Find where the given text appears and provide that cell's center as [x, y] coordinate. 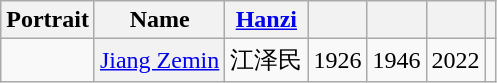
2022 [456, 60]
Jiang Zemin [159, 60]
Name [159, 20]
江泽民 [266, 60]
1926 [338, 60]
Hanzi [266, 20]
Portrait [48, 20]
1946 [396, 60]
